Provide the [X, Y] coordinate of the cell's center where the given text is located.  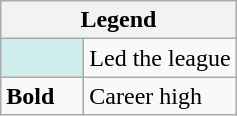
Legend [118, 20]
Led the league [160, 58]
Bold [42, 96]
Career high [160, 96]
